Capture the cell that displays the provided text and extract its (X, Y) central coordinate. 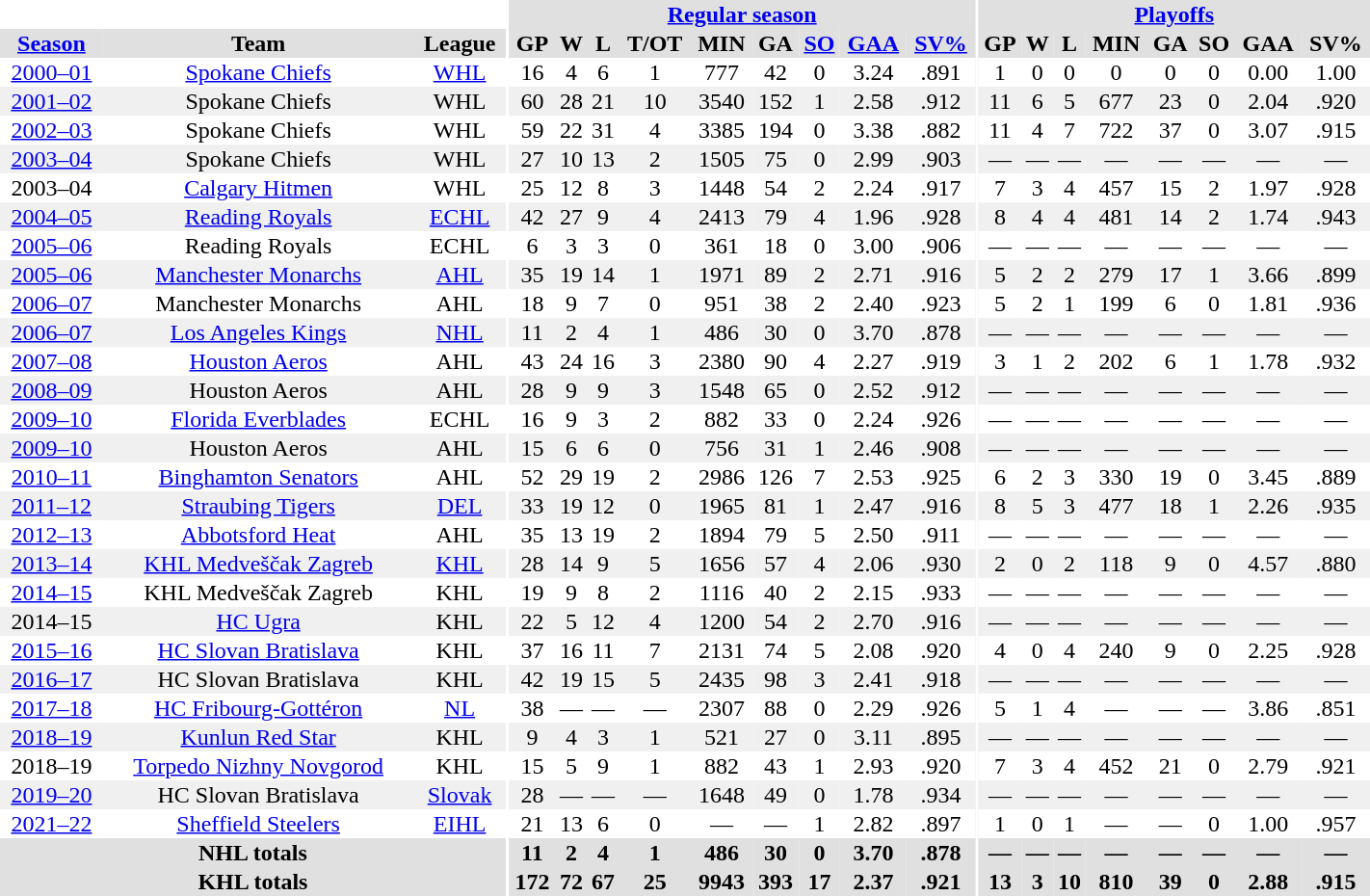
2012–13 (52, 535)
Torpedo Nizhny Novgorod (258, 766)
.933 (940, 593)
2.52 (873, 390)
2435 (722, 679)
2.37 (873, 882)
60 (532, 101)
.923 (940, 303)
1548 (722, 390)
2011–12 (52, 506)
118 (1116, 564)
.908 (940, 448)
98 (776, 679)
481 (1116, 217)
59 (532, 130)
393 (776, 882)
.919 (940, 361)
49 (776, 795)
2019–20 (52, 795)
EIHL (459, 824)
2.46 (873, 448)
2.27 (873, 361)
330 (1116, 477)
2001–02 (52, 101)
1648 (722, 795)
199 (1116, 303)
202 (1116, 361)
.903 (940, 159)
Team (258, 43)
NL (459, 708)
HC Fribourg-Gottéron (258, 708)
2000–01 (52, 72)
2.26 (1268, 506)
.895 (940, 737)
1894 (722, 535)
2.93 (873, 766)
.943 (1335, 217)
1116 (722, 593)
3.66 (1268, 275)
2.88 (1268, 882)
.899 (1335, 275)
2307 (722, 708)
3540 (722, 101)
2.71 (873, 275)
240 (1116, 650)
3.07 (1268, 130)
Florida Everblades (258, 419)
361 (722, 246)
.891 (940, 72)
1505 (722, 159)
65 (776, 390)
League (459, 43)
67 (603, 882)
90 (776, 361)
.930 (940, 564)
477 (1116, 506)
2015–16 (52, 650)
57 (776, 564)
.932 (1335, 361)
Season (52, 43)
756 (722, 448)
2008–09 (52, 390)
2021–22 (52, 824)
4.57 (1268, 564)
2.79 (1268, 766)
126 (776, 477)
Sheffield Steelers (258, 824)
1200 (722, 621)
1656 (722, 564)
.936 (1335, 303)
24 (570, 361)
2.82 (873, 824)
2010–11 (52, 477)
951 (722, 303)
89 (776, 275)
2.15 (873, 593)
Kunlun Red Star (258, 737)
72 (570, 882)
.935 (1335, 506)
1.96 (873, 217)
452 (1116, 766)
Playoffs (1174, 14)
2004–05 (52, 217)
Slovak (459, 795)
Binghamton Senators (258, 477)
3385 (722, 130)
81 (776, 506)
2413 (722, 217)
2.25 (1268, 650)
1.81 (1268, 303)
T/OT (655, 43)
HC Ugra (258, 621)
.957 (1335, 824)
.918 (940, 679)
2380 (722, 361)
2131 (722, 650)
1971 (722, 275)
457 (1116, 188)
2002–03 (52, 130)
2017–18 (52, 708)
2007–08 (52, 361)
2.50 (873, 535)
39 (1171, 882)
152 (776, 101)
75 (776, 159)
3.45 (1268, 477)
.851 (1335, 708)
2.99 (873, 159)
810 (1116, 882)
Regular season (742, 14)
3.11 (873, 737)
0.00 (1268, 72)
2986 (722, 477)
40 (776, 593)
2.70 (873, 621)
.889 (1335, 477)
.882 (940, 130)
2.08 (873, 650)
2.04 (1268, 101)
3.00 (873, 246)
3.24 (873, 72)
.897 (940, 824)
23 (1171, 101)
3.86 (1268, 708)
1965 (722, 506)
Straubing Tigers (258, 506)
2.47 (873, 506)
.911 (940, 535)
29 (570, 477)
.906 (940, 246)
88 (776, 708)
172 (532, 882)
194 (776, 130)
NHL totals (252, 853)
74 (776, 650)
521 (722, 737)
2.40 (873, 303)
777 (722, 72)
.934 (940, 795)
677 (1116, 101)
2016–17 (52, 679)
2.06 (873, 564)
DEL (459, 506)
.917 (940, 188)
NHL (459, 332)
Calgary Hitmen (258, 188)
9943 (722, 882)
1448 (722, 188)
KHL totals (252, 882)
2.29 (873, 708)
279 (1116, 275)
.925 (940, 477)
722 (1116, 130)
52 (532, 477)
1.97 (1268, 188)
3.38 (873, 130)
Los Angeles Kings (258, 332)
1.74 (1268, 217)
2.58 (873, 101)
Abbotsford Heat (258, 535)
.880 (1335, 564)
2013–14 (52, 564)
2.53 (873, 477)
2.41 (873, 679)
